Pinpoint the cell where the given text exists, returning its (X, Y) midpoint coordinate. 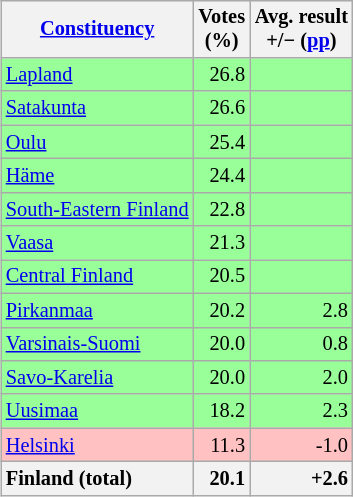
20.2 (221, 310)
Satakunta (98, 108)
Savo-Karelia (98, 378)
0.8 (302, 344)
Vaasa (98, 243)
11.3 (221, 445)
18.2 (221, 411)
22.8 (221, 209)
Finland (total) (98, 479)
20.5 (221, 277)
+2.6 (302, 479)
Lapland (98, 75)
Oulu (98, 142)
2.0 (302, 378)
Avg. result+/− (pp) (302, 29)
25.4 (221, 142)
24.4 (221, 176)
Constituency (98, 29)
26.6 (221, 108)
Votes(%) (221, 29)
Häme (98, 176)
Helsinki (98, 445)
20.1 (221, 479)
Uusimaa (98, 411)
-1.0 (302, 445)
2.3 (302, 411)
Central Finland (98, 277)
Pirkanmaa (98, 310)
21.3 (221, 243)
26.8 (221, 75)
South-Eastern Finland (98, 209)
Varsinais-Suomi (98, 344)
2.8 (302, 310)
